For the text-containing cell, return its midpoint in [X, Y] coordinate format. 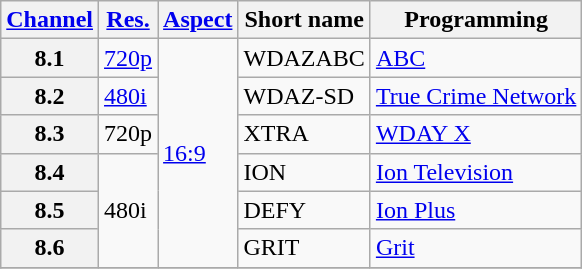
8.4 [50, 172]
Channel [50, 20]
Ion Television [476, 172]
Short name [304, 20]
8.6 [50, 248]
Aspect [198, 20]
8.5 [50, 210]
Grit [476, 248]
WDAY X [476, 134]
WDAZ-SD [304, 96]
ION [304, 172]
GRIT [304, 248]
ABC [476, 58]
8.1 [50, 58]
Programming [476, 20]
8.2 [50, 96]
WDAZABC [304, 58]
True Crime Network [476, 96]
XTRA [304, 134]
DEFY [304, 210]
Ion Plus [476, 210]
Res. [128, 20]
16:9 [198, 153]
8.3 [50, 134]
